Scan for the cell matching the given text and deliver its [x, y] coordinate at center. 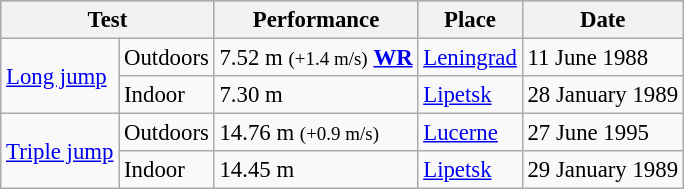
Lucerne [470, 133]
14.76 m (+0.9 m/s) [316, 133]
7.52 m (+1.4 m/s) WR [316, 58]
Date [602, 20]
Place [470, 20]
7.30 m [316, 95]
Test [108, 20]
Performance [316, 20]
Long jump [60, 76]
Triple jump [60, 152]
28 January 1989 [602, 95]
14.45 m [316, 170]
11 June 1988 [602, 58]
27 June 1995 [602, 133]
29 January 1989 [602, 170]
Leningrad [470, 58]
